Determine the (x, y) coordinate at the center of the cell enclosing the given text.  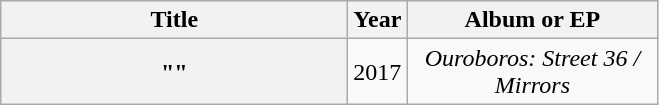
2017 (378, 72)
Album or EP (532, 20)
Ouroboros: Street 36 / Mirrors (532, 72)
"" (174, 72)
Title (174, 20)
Year (378, 20)
